Scan for the cell matching the given text and deliver its (X, Y) coordinate at center. 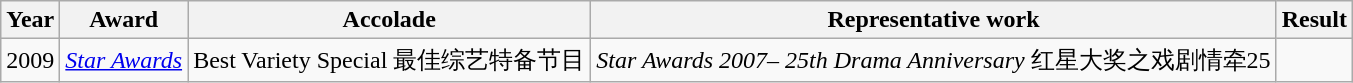
Year (30, 20)
Star Awards (124, 60)
2009 (30, 60)
Representative work (934, 20)
Award (124, 20)
Star Awards 2007– 25th Drama Anniversary 红星大奖之戏剧情牵25 (934, 60)
Best Variety Special 最佳综艺特备节目 (390, 60)
Accolade (390, 20)
Result (1314, 20)
